Determine the [x, y] coordinate at the center of the cell enclosing the given text.  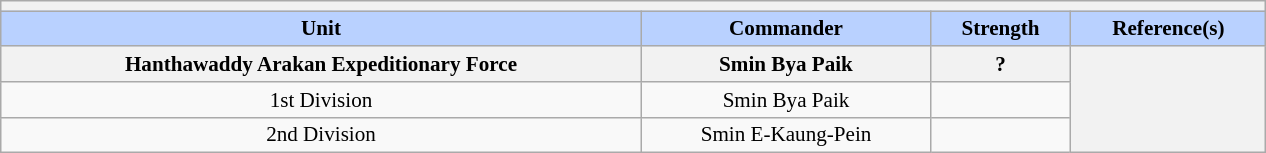
2nd Division [321, 134]
Smin E-Kaung-Pein [786, 134]
Reference(s) [1168, 28]
1st Division [321, 100]
Strength [1000, 28]
Commander [786, 28]
Unit [321, 28]
? [1000, 64]
Hanthawaddy Arakan Expeditionary Force [321, 64]
